For the text-containing cell, return its midpoint in (x, y) coordinate format. 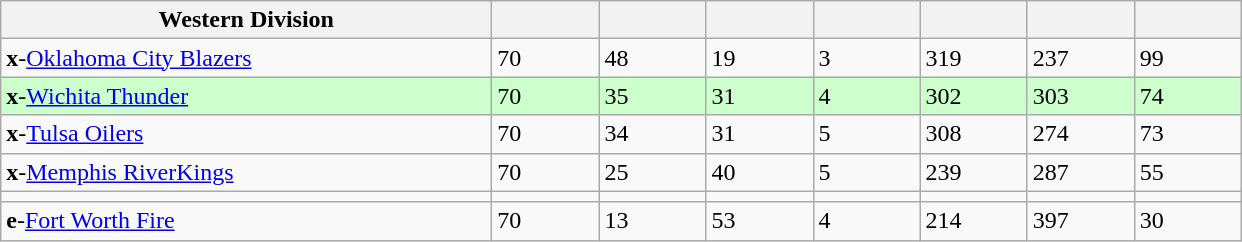
Western Division (246, 20)
214 (974, 221)
99 (1188, 58)
40 (760, 172)
x-Tulsa Oilers (246, 134)
73 (1188, 134)
e-Fort Worth Fire (246, 221)
308 (974, 134)
x-Oklahoma City Blazers (246, 58)
19 (760, 58)
319 (974, 58)
397 (1080, 221)
287 (1080, 172)
48 (652, 58)
13 (652, 221)
3 (866, 58)
53 (760, 221)
25 (652, 172)
x-Wichita Thunder (246, 96)
34 (652, 134)
74 (1188, 96)
35 (652, 96)
30 (1188, 221)
302 (974, 96)
303 (1080, 96)
237 (1080, 58)
239 (974, 172)
55 (1188, 172)
x-Memphis RiverKings (246, 172)
274 (1080, 134)
